Scan for the cell matching the given text and deliver its (x, y) coordinate at center. 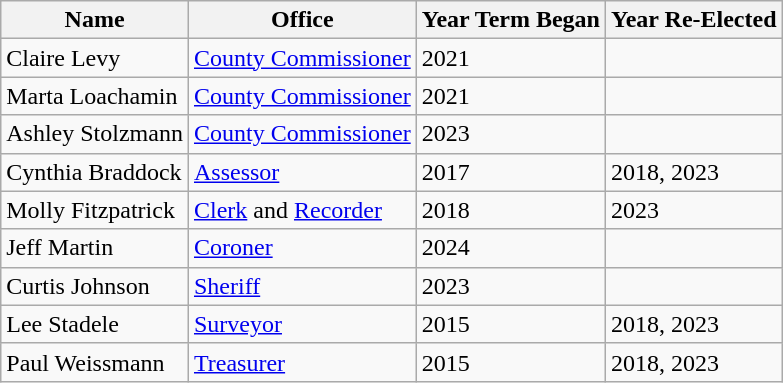
Ashley Stolzmann (95, 134)
2017 (510, 172)
Year Re-Elected (694, 20)
Cynthia Braddock (95, 172)
Year Term Began (510, 20)
Marta Loachamin (95, 96)
Assessor (302, 172)
Office (302, 20)
Coroner (302, 248)
Name (95, 20)
Paul Weissmann (95, 362)
Claire Levy (95, 58)
Surveyor (302, 324)
Treasurer (302, 362)
Molly Fitzpatrick (95, 210)
Clerk and Recorder (302, 210)
2018 (510, 210)
Jeff Martin (95, 248)
Lee Stadele (95, 324)
Curtis Johnson (95, 286)
Sheriff (302, 286)
2024 (510, 248)
